For the text-containing cell, return its midpoint in [X, Y] coordinate format. 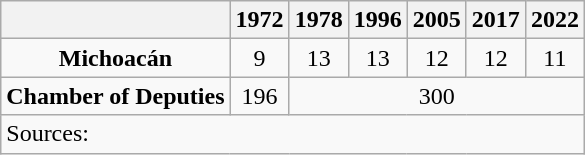
2022 [554, 20]
9 [260, 58]
196 [260, 96]
1996 [378, 20]
Michoacán [116, 58]
2005 [436, 20]
1972 [260, 20]
Chamber of Deputies [116, 96]
300 [436, 96]
11 [554, 58]
1978 [318, 20]
Sources: [293, 134]
2017 [496, 20]
